Find where the given text appears and provide that cell's center as (x, y) coordinate. 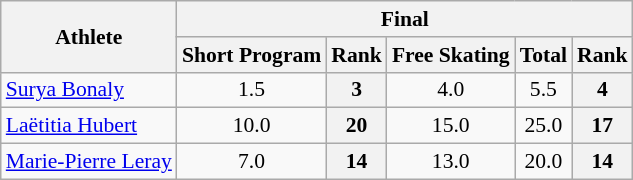
Final (405, 19)
7.0 (252, 162)
20.0 (544, 162)
13.0 (451, 162)
4.0 (451, 90)
1.5 (252, 90)
17 (602, 126)
Short Program (252, 55)
15.0 (451, 126)
Free Skating (451, 55)
5.5 (544, 90)
4 (602, 90)
25.0 (544, 126)
Laëtitia Hubert (89, 126)
Athlete (89, 36)
Total (544, 55)
3 (356, 90)
Marie-Pierre Leray (89, 162)
20 (356, 126)
Surya Bonaly (89, 90)
10.0 (252, 126)
